For the text-containing cell, return its midpoint in [x, y] coordinate format. 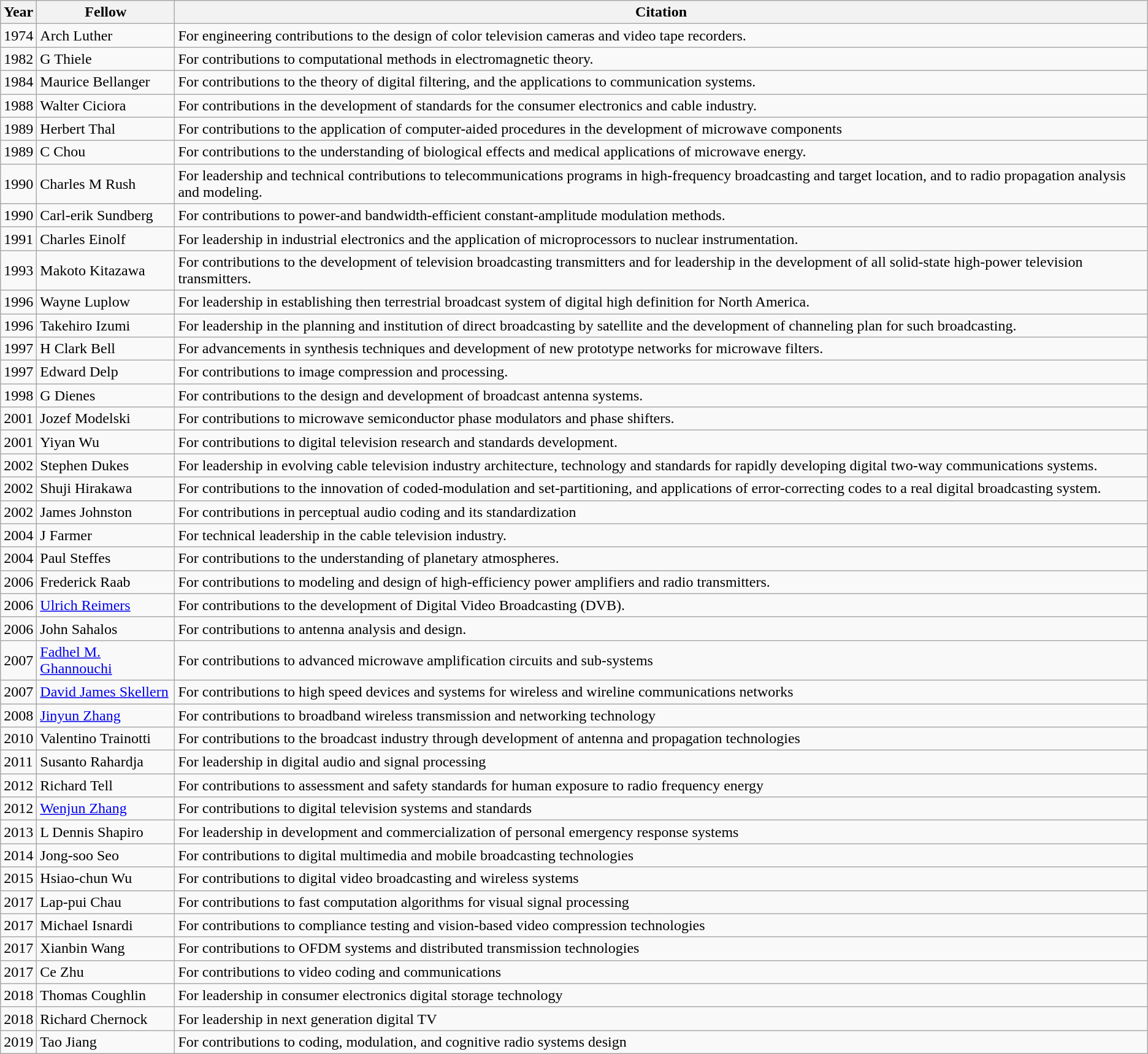
For contributions to advanced microwave amplification circuits and sub-systems [661, 660]
Takehiro Izumi [105, 326]
Fadhel M. Ghannouchi [105, 660]
For contributions to compliance testing and vision-based video compression technologies [661, 925]
1974 [18, 36]
Fellow [105, 12]
2008 [18, 716]
For contributions to the development of Digital Video Broadcasting (DVB). [661, 605]
Thomas Coughlin [105, 995]
For contributions to the design and development of broadcast antenna systems. [661, 395]
Hsiao-chun Wu [105, 879]
Citation [661, 12]
For engineering contributions to the design of color television cameras and video tape recorders. [661, 36]
James Johnston [105, 512]
Maurice Bellanger [105, 82]
Frederick Raab [105, 582]
Wenjun Zhang [105, 809]
For leadership in next generation digital TV [661, 1018]
For contributions to the understanding of biological effects and medical applications of microwave energy. [661, 152]
For contributions to the application of computer-aided procedures in the development of microwave components [661, 129]
Walter Ciciora [105, 105]
For contributions to modeling and design of high-efficiency power amplifiers and radio transmitters. [661, 582]
Wayne Luplow [105, 302]
Edward Delp [105, 372]
For leadership in development and commercialization of personal emergency response systems [661, 832]
2010 [18, 739]
For contributions to digital television research and standards development. [661, 442]
Susanto Rahardja [105, 762]
For contributions to coding, modulation, and cognitive radio systems design [661, 1042]
Charles Einolf [105, 239]
For contributions to digital multimedia and mobile broadcasting technologies [661, 855]
For contributions to the theory of digital filtering, and the applications to communication systems. [661, 82]
2013 [18, 832]
For leadership in the planning and institution of direct broadcasting by satellite and the development of channeling plan for such broadcasting. [661, 326]
Valentino Trainotti [105, 739]
Year [18, 12]
For contributions to video coding and communications [661, 972]
H Clark Bell [105, 349]
For leadership in consumer electronics digital storage technology [661, 995]
For contributions to power-and bandwidth-efficient constant-amplitude modulation methods. [661, 215]
For contributions to high speed devices and systems for wireless and wireline communications networks [661, 692]
For leadership in digital audio and signal processing [661, 762]
1991 [18, 239]
2014 [18, 855]
Herbert Thal [105, 129]
For contributions to antenna analysis and design. [661, 628]
For advancements in synthesis techniques and development of new prototype networks for microwave filters. [661, 349]
Xianbin Wang [105, 949]
Jong-soo Seo [105, 855]
Michael Isnardi [105, 925]
1984 [18, 82]
Makoto Kitazawa [105, 270]
For contributions to the broadcast industry through development of antenna and propagation technologies [661, 739]
1988 [18, 105]
For contributions to OFDM systems and distributed transmission technologies [661, 949]
1993 [18, 270]
For contributions in the development of standards for the consumer electronics and cable industry. [661, 105]
For contributions to assessment and safety standards for human exposure to radio frequency energy [661, 785]
For contributions to digital video broadcasting and wireless systems [661, 879]
J Farmer [105, 535]
C Chou [105, 152]
Jinyun Zhang [105, 716]
For contributions to fast computation algorithms for visual signal processing [661, 902]
Tao Jiang [105, 1042]
Ulrich Reimers [105, 605]
Richard Chernock [105, 1018]
G Dienes [105, 395]
Yiyan Wu [105, 442]
L Dennis Shapiro [105, 832]
For contributions to image compression and processing. [661, 372]
Charles M Rush [105, 184]
Lap-pui Chau [105, 902]
2019 [18, 1042]
Arch Luther [105, 36]
Carl-erik Sundberg [105, 215]
For leadership in establishing then terrestrial broadcast system of digital high definition for North America. [661, 302]
G Thiele [105, 59]
Richard Tell [105, 785]
For contributions to computational methods in electromagnetic theory. [661, 59]
Paul Steffes [105, 559]
1998 [18, 395]
1982 [18, 59]
John Sahalos [105, 628]
Ce Zhu [105, 972]
For technical leadership in the cable television industry. [661, 535]
For contributions to microwave semiconductor phase modulators and phase shifters. [661, 419]
Jozef Modelski [105, 419]
2011 [18, 762]
David James Skellern [105, 692]
For contributions to broadband wireless transmission and networking technology [661, 716]
Stephen Dukes [105, 465]
For leadership in industrial electronics and the application of microprocessors to nuclear instrumentation. [661, 239]
Shuji Hirakawa [105, 489]
For contributions in perceptual audio coding and its standardization [661, 512]
For contributions to the understanding of planetary atmospheres. [661, 559]
2015 [18, 879]
For contributions to digital television systems and standards [661, 809]
